Return the [x, y] coordinate for the center point of the cell that contains the specified text.  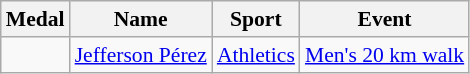
Event [384, 19]
Name [141, 19]
Athletics [256, 55]
Sport [256, 19]
Medal [36, 19]
Jefferson Pérez [141, 55]
Men's 20 km walk [384, 55]
